Locate the cell with the specified text and output its [X, Y] center coordinate. 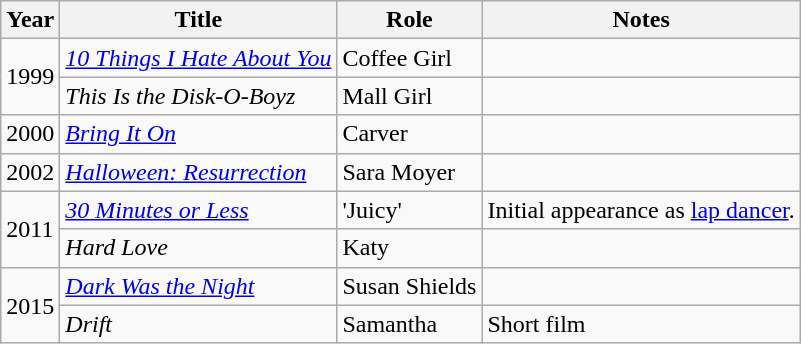
Halloween: Resurrection [198, 172]
2002 [30, 172]
Sara Moyer [410, 172]
10 Things I Hate About You [198, 58]
Mall Girl [410, 96]
Carver [410, 134]
'Juicy' [410, 210]
Drift [198, 324]
Katy [410, 248]
Notes [641, 20]
2015 [30, 305]
This Is the Disk-O-Boyz [198, 96]
2000 [30, 134]
Role [410, 20]
2011 [30, 229]
Coffee Girl [410, 58]
Hard Love [198, 248]
Samantha [410, 324]
Year [30, 20]
Dark Was the Night [198, 286]
Susan Shields [410, 286]
Initial appearance as lap dancer. [641, 210]
Short film [641, 324]
1999 [30, 77]
30 Minutes or Less [198, 210]
Title [198, 20]
Bring It On [198, 134]
